Provide the (x, y) coordinate of the cell's center where the given text is located.  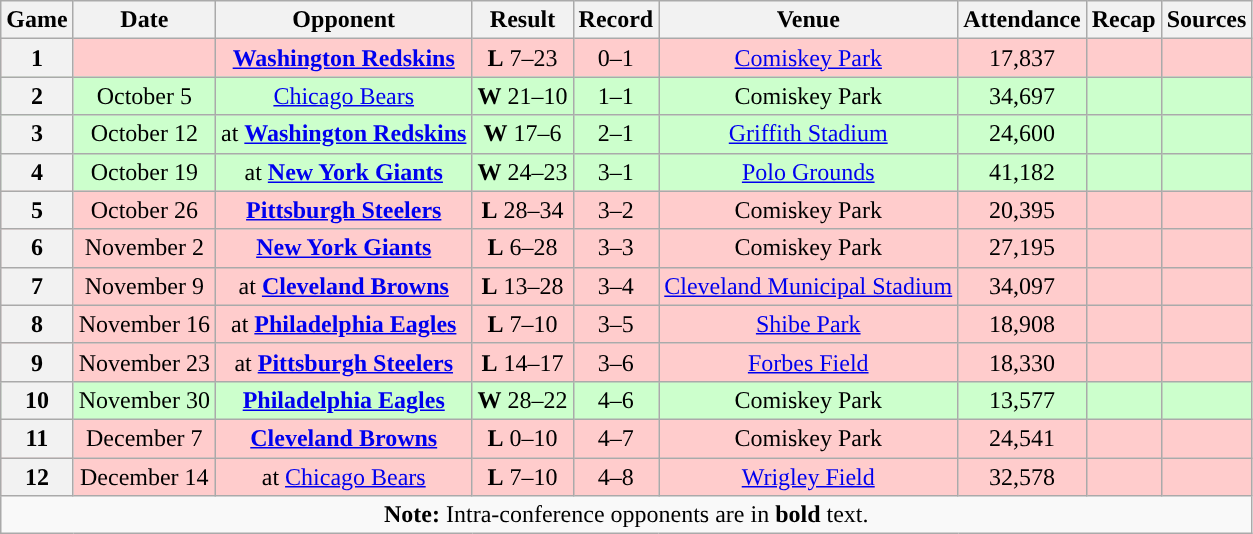
3–4 (616, 286)
11 (37, 438)
13,577 (1022, 400)
20,395 (1022, 210)
November 2 (144, 248)
Game (37, 20)
Attendance (1022, 20)
W 17–6 (522, 134)
L 0–10 (522, 438)
6 (37, 248)
2–1 (616, 134)
Pittsburgh Steelers (343, 210)
October 12 (144, 134)
November 9 (144, 286)
November 16 (144, 324)
Venue (808, 20)
Philadelphia Eagles (343, 400)
Opponent (343, 20)
1 (37, 58)
at Washington Redskins (343, 134)
Shibe Park (808, 324)
3–2 (616, 210)
W 21–10 (522, 96)
2 (37, 96)
24,600 (1022, 134)
Chicago Bears (343, 96)
November 30 (144, 400)
5 (37, 210)
Date (144, 20)
W 24–23 (522, 172)
7 (37, 286)
at Chicago Bears (343, 477)
Cleveland Browns (343, 438)
8 (37, 324)
0–1 (616, 58)
Record (616, 20)
3–3 (616, 248)
41,182 (1022, 172)
Forbes Field (808, 362)
24,541 (1022, 438)
L 6–28 (522, 248)
3–5 (616, 324)
4–7 (616, 438)
L 7–23 (522, 58)
Note: Intra-conference opponents are in bold text. (626, 515)
10 (37, 400)
3 (37, 134)
3–6 (616, 362)
Washington Redskins (343, 58)
at Pittsburgh Steelers (343, 362)
December 7 (144, 438)
12 (37, 477)
9 (37, 362)
New York Giants (343, 248)
Wrigley Field (808, 477)
18,908 (1022, 324)
October 19 (144, 172)
3–1 (616, 172)
December 14 (144, 477)
L 28–34 (522, 210)
32,578 (1022, 477)
4 (37, 172)
at Philadelphia Eagles (343, 324)
Griffith Stadium (808, 134)
W 28–22 (522, 400)
at Cleveland Browns (343, 286)
November 23 (144, 362)
Cleveland Municipal Stadium (808, 286)
Polo Grounds (808, 172)
L 14–17 (522, 362)
4–6 (616, 400)
October 26 (144, 210)
October 5 (144, 96)
Result (522, 20)
at New York Giants (343, 172)
27,195 (1022, 248)
34,097 (1022, 286)
4–8 (616, 477)
34,697 (1022, 96)
17,837 (1022, 58)
Sources (1206, 20)
Recap (1124, 20)
18,330 (1022, 362)
L 13–28 (522, 286)
1–1 (616, 96)
